Locate the cell with the specified text and output its [x, y] center coordinate. 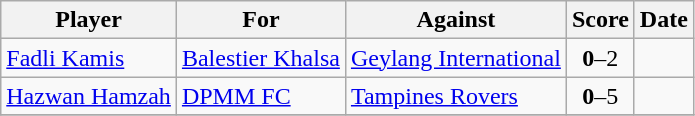
For [260, 20]
Hazwan Hamzah [89, 96]
Against [456, 20]
0–5 [600, 96]
Tampines Rovers [456, 96]
0–2 [600, 58]
Geylang International [456, 58]
Balestier Khalsa [260, 58]
Score [600, 20]
Fadli Kamis [89, 58]
Player [89, 20]
Date [664, 20]
DPMM FC [260, 96]
